Output the [X, Y] coordinate of the center of the cell containing the given text.  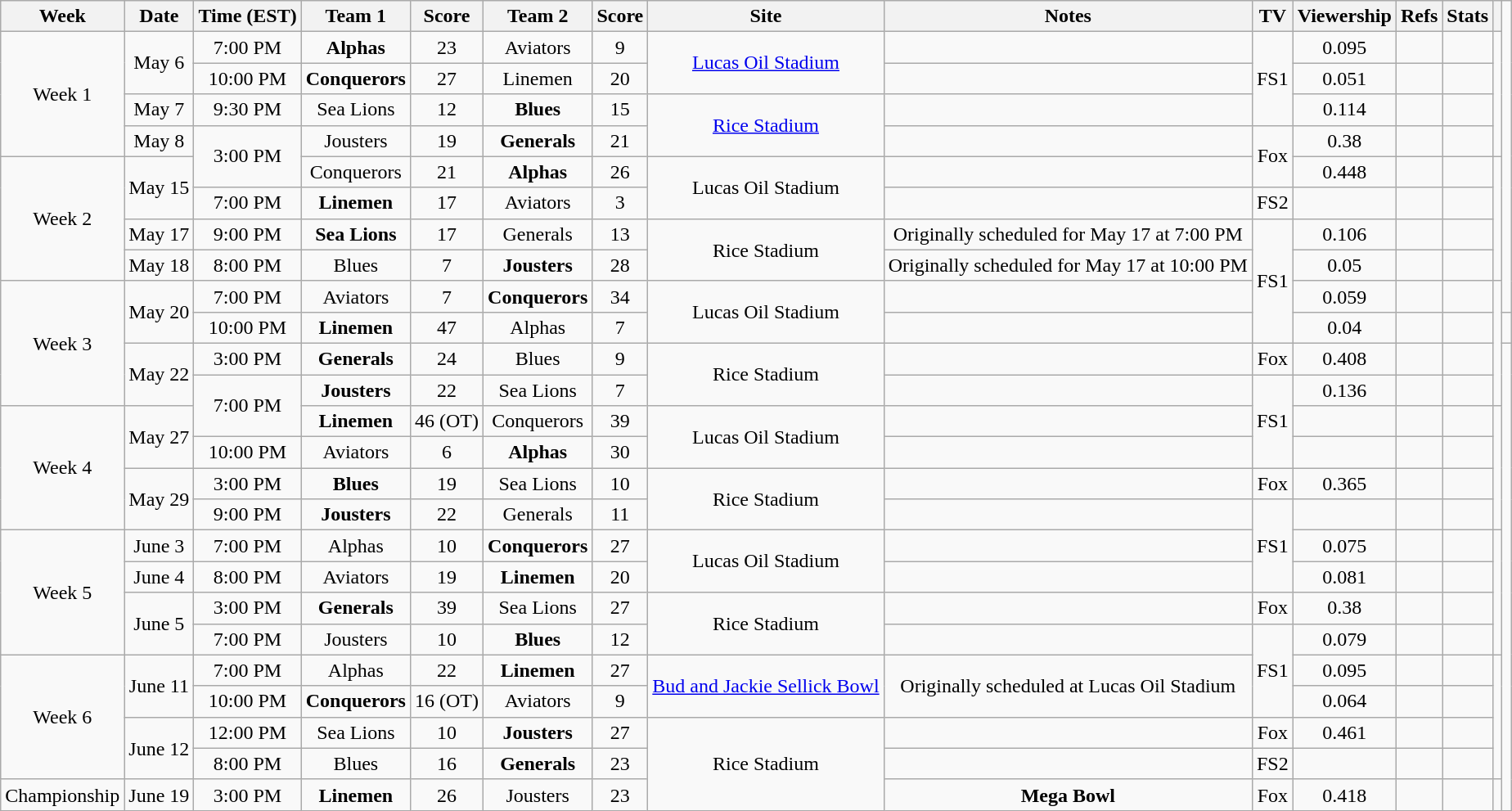
May 18 [159, 265]
Week 5 [62, 592]
June 12 [159, 748]
24 [447, 358]
Week 3 [62, 343]
Mega Bowl [1068, 795]
Week 1 [62, 94]
16 (OT) [447, 701]
0.408 [1344, 358]
0.418 [1344, 795]
June 19 [159, 795]
June 5 [159, 624]
0.079 [1344, 639]
May 17 [159, 234]
0.114 [1344, 110]
Team 2 [538, 16]
Stats [1468, 16]
Week [62, 16]
Site [766, 16]
3 [620, 203]
28 [620, 265]
6 [447, 453]
Bud and Jackie Sellick Bowl [766, 686]
Week 6 [62, 717]
0.064 [1344, 701]
May 20 [159, 312]
30 [620, 453]
Viewership [1344, 16]
13 [620, 234]
May 22 [159, 374]
Week 2 [62, 219]
0.448 [1344, 172]
Date [159, 16]
0.059 [1344, 296]
May 15 [159, 187]
May 27 [159, 437]
Notes [1068, 16]
0.081 [1344, 577]
11 [620, 515]
May 6 [159, 63]
46 (OT) [447, 421]
June 3 [159, 546]
0.106 [1344, 234]
15 [620, 110]
May 8 [159, 141]
Refs [1419, 16]
TV [1272, 16]
June 4 [159, 577]
0.04 [1344, 327]
Team 1 [355, 16]
Time (EST) [247, 16]
0.05 [1344, 265]
Originally scheduled for May 17 at 10:00 PM [1068, 265]
0.051 [1344, 79]
0.136 [1344, 390]
47 [447, 327]
May 7 [159, 110]
9:30 PM [247, 110]
June 11 [159, 686]
0.461 [1344, 732]
Originally scheduled at Lucas Oil Stadium [1068, 686]
34 [620, 296]
Originally scheduled for May 17 at 7:00 PM [1068, 234]
0.075 [1344, 546]
Week 4 [62, 468]
May 29 [159, 499]
0.365 [1344, 484]
Championship [62, 795]
12:00 PM [247, 732]
16 [447, 764]
